Return (X, Y) of the center of cell containing provided text 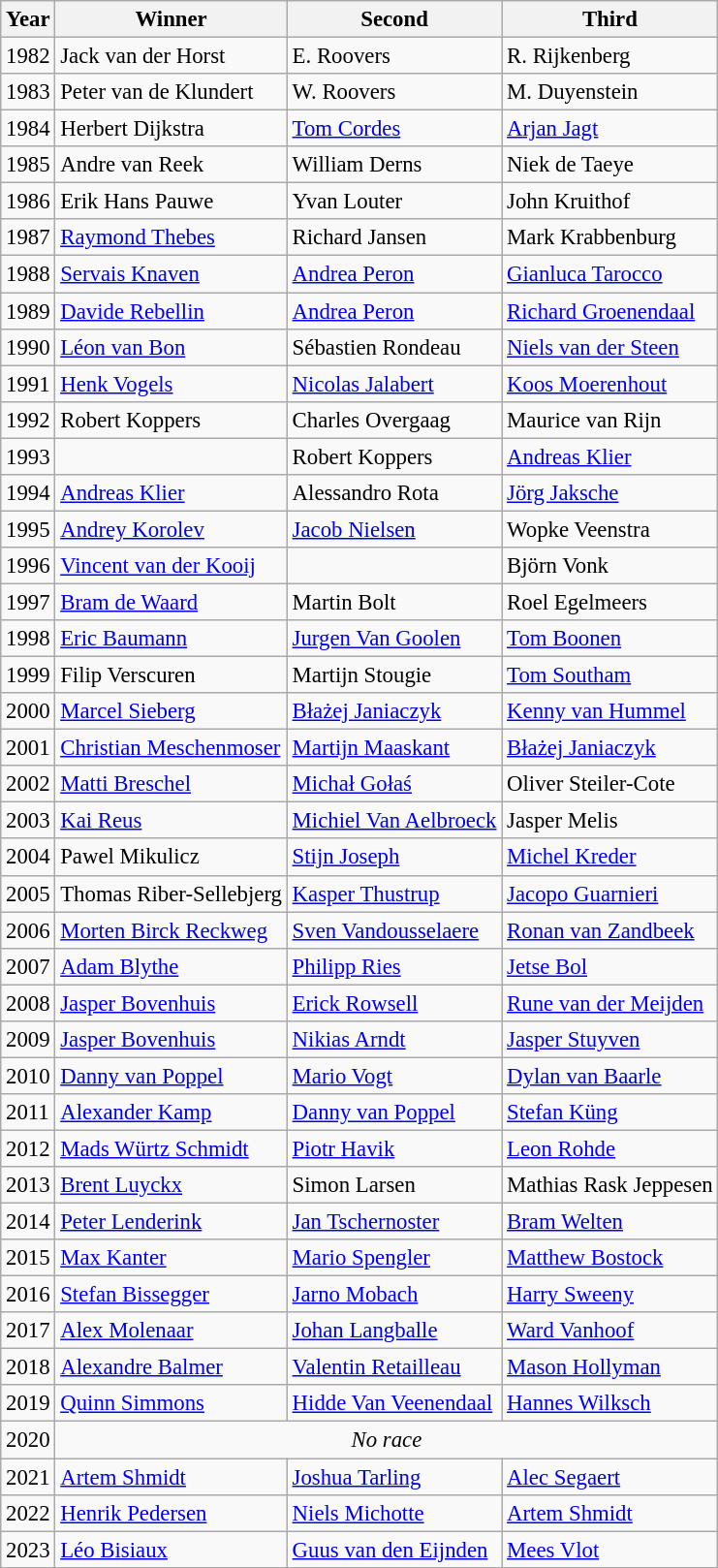
W. Roovers (393, 92)
Mario Vogt (393, 1076)
Jetse Bol (610, 966)
Mario Spengler (393, 1258)
Mark Krabbenburg (610, 237)
Jacob Nielsen (393, 529)
2020 (28, 1440)
Jan Tschernoster (393, 1222)
Ronan van Zandbeek (610, 930)
1995 (28, 529)
Peter van de Klundert (171, 92)
Tom Cordes (393, 129)
Roel Egelmeers (610, 602)
Simon Larsen (393, 1185)
Jacopo Guarnieri (610, 894)
Niels Michotte (393, 1513)
Adam Blythe (171, 966)
Filip Verscuren (171, 675)
Niels van der Steen (610, 347)
Sébastien Rondeau (393, 347)
Winner (171, 19)
2021 (28, 1477)
John Kruithof (610, 202)
2016 (28, 1295)
Koos Moerenhout (610, 384)
Raymond Thebes (171, 237)
2004 (28, 858)
Michiel Van Aelbroeck (393, 821)
Leon Rohde (610, 1148)
Dylan van Baarle (610, 1076)
Jasper Stuyven (610, 1040)
Guus van den Eijnden (393, 1550)
1993 (28, 456)
Sven Vandousselaere (393, 930)
Jack van der Horst (171, 56)
Thomas Riber-Sellebjerg (171, 894)
2012 (28, 1148)
Mathias Rask Jeppesen (610, 1185)
2009 (28, 1040)
1992 (28, 420)
Michel Kreder (610, 858)
Wopke Veenstra (610, 529)
Piotr Havik (393, 1148)
Henk Vogels (171, 384)
Arjan Jagt (610, 129)
1987 (28, 237)
R. Rijkenberg (610, 56)
Marcel Sieberg (171, 711)
1991 (28, 384)
Michał Gołaś (393, 784)
Joshua Tarling (393, 1477)
2014 (28, 1222)
Jarno Mobach (393, 1295)
Hannes Wilksch (610, 1404)
Jörg Jaksche (610, 493)
1986 (28, 202)
Bram Welten (610, 1222)
2018 (28, 1367)
Second (393, 19)
Alex Molenaar (171, 1331)
Ward Vanhoof (610, 1331)
2002 (28, 784)
1997 (28, 602)
Alec Segaert (610, 1477)
Eric Baumann (171, 639)
Mason Hollyman (610, 1367)
1996 (28, 566)
Niek de Taeye (610, 165)
1994 (28, 493)
Maurice van Rijn (610, 420)
Alexandre Balmer (171, 1367)
2019 (28, 1404)
Léo Bisiaux (171, 1550)
Hidde Van Veenendaal (393, 1404)
Erick Rowsell (393, 1003)
Oliver Steiler-Cote (610, 784)
Peter Lenderink (171, 1222)
2008 (28, 1003)
1990 (28, 347)
Tom Boonen (610, 639)
Pawel Mikulicz (171, 858)
2001 (28, 748)
Brent Luyckx (171, 1185)
Alessandro Rota (393, 493)
William Derns (393, 165)
Richard Jansen (393, 237)
Davide Rebellin (171, 311)
Tom Southam (610, 675)
Rune van der Meijden (610, 1003)
2003 (28, 821)
Stefan Bissegger (171, 1295)
Erik Hans Pauwe (171, 202)
Philipp Ries (393, 966)
2011 (28, 1113)
Christian Meschenmoser (171, 748)
2006 (28, 930)
2023 (28, 1550)
Martijn Stougie (393, 675)
Harry Sweeny (610, 1295)
Martin Bolt (393, 602)
2017 (28, 1331)
2000 (28, 711)
2005 (28, 894)
Matti Breschel (171, 784)
Valentin Retailleau (393, 1367)
1983 (28, 92)
Andrey Korolev (171, 529)
2013 (28, 1185)
Quinn Simmons (171, 1404)
Henrik Pedersen (171, 1513)
Nicolas Jalabert (393, 384)
M. Duyenstein (610, 92)
Stijn Joseph (393, 858)
Charles Overgaag (393, 420)
Jurgen Van Goolen (393, 639)
Stefan Küng (610, 1113)
Kasper Thustrup (393, 894)
Servais Knaven (171, 274)
Mees Vlot (610, 1550)
Andre van Reek (171, 165)
1985 (28, 165)
1999 (28, 675)
Year (28, 19)
1982 (28, 56)
Herbert Dijkstra (171, 129)
Third (610, 19)
1989 (28, 311)
Matthew Bostock (610, 1258)
Gianluca Tarocco (610, 274)
Martijn Maaskant (393, 748)
Vincent van der Kooij (171, 566)
E. Roovers (393, 56)
Mads Würtz Schmidt (171, 1148)
2022 (28, 1513)
Johan Langballe (393, 1331)
2007 (28, 966)
1998 (28, 639)
Alexander Kamp (171, 1113)
Nikias Arndt (393, 1040)
Kai Reus (171, 821)
Yvan Louter (393, 202)
Bram de Waard (171, 602)
No race (387, 1440)
1988 (28, 274)
Richard Groenendaal (610, 311)
Léon van Bon (171, 347)
Björn Vonk (610, 566)
Jasper Melis (610, 821)
2010 (28, 1076)
2015 (28, 1258)
1984 (28, 129)
Morten Birck Reckweg (171, 930)
Kenny van Hummel (610, 711)
Max Kanter (171, 1258)
